Identify which cell holds the provided text, then report its [x, y] central coordinate. 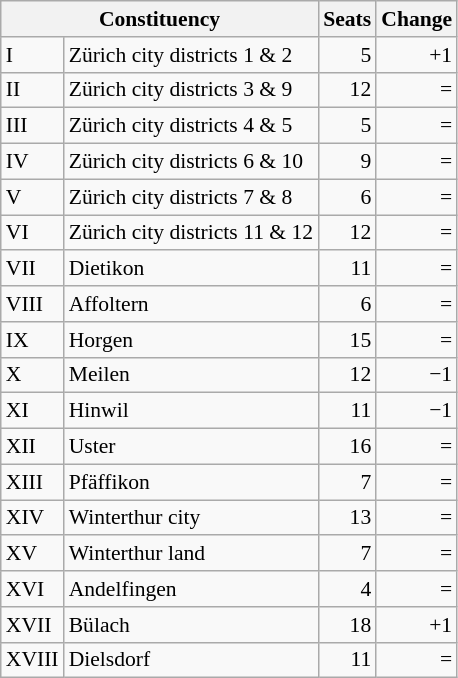
XVIII [32, 660]
9 [347, 162]
Winterthur city [192, 518]
V [32, 197]
Zürich city districts 6 & 10 [192, 162]
Andelfingen [192, 589]
Zürich city districts 3 & 9 [192, 90]
Seats [347, 19]
Dielsdorf [192, 660]
13 [347, 518]
X [32, 375]
XIV [32, 518]
Zürich city districts 11 & 12 [192, 233]
Hinwil [192, 411]
Pfäffikon [192, 482]
XVI [32, 589]
Constituency [160, 19]
Affoltern [192, 304]
XI [32, 411]
II [32, 90]
XV [32, 554]
Dietikon [192, 269]
III [32, 126]
VIII [32, 304]
XIII [32, 482]
18 [347, 625]
VI [32, 233]
Zürich city districts 4 & 5 [192, 126]
Bülach [192, 625]
IV [32, 162]
IX [32, 340]
Horgen [192, 340]
XII [32, 447]
Change [416, 19]
Uster [192, 447]
16 [347, 447]
VII [32, 269]
4 [347, 589]
Zürich city districts 1 & 2 [192, 55]
I [32, 55]
Zürich city districts 7 & 8 [192, 197]
15 [347, 340]
Winterthur land [192, 554]
Meilen [192, 375]
XVII [32, 625]
